From the cell containing the given text, extract its center point as [X, Y] coordinate. 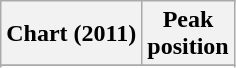
Peakposition [188, 34]
Chart (2011) [72, 34]
